Locate the cell with the specified text and output its [x, y] center coordinate. 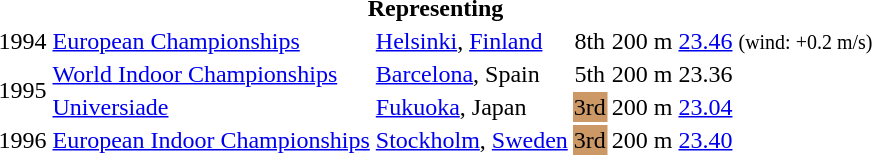
8th [590, 41]
Fukuoka, Japan [472, 107]
European Championships [211, 41]
World Indoor Championships [211, 74]
Stockholm, Sweden [472, 140]
Helsinki, Finland [472, 41]
Barcelona, Spain [472, 74]
Universiade [211, 107]
5th [590, 74]
European Indoor Championships [211, 140]
